Pinpoint the cell where the given text exists, returning its [x, y] midpoint coordinate. 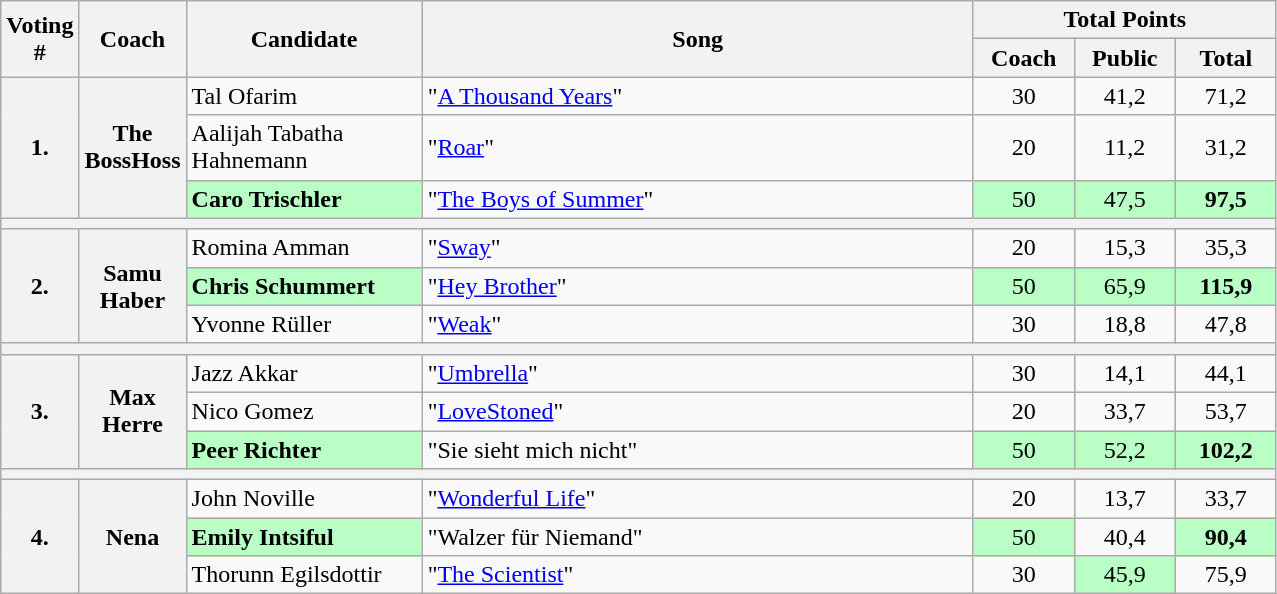
44,1 [1226, 373]
Voting # [40, 39]
14,1 [1124, 373]
Tal Ofarim [304, 96]
Candidate [304, 39]
"Roar" [698, 148]
97,5 [1226, 199]
John Noville [304, 499]
115,9 [1226, 286]
35,3 [1226, 248]
"Weak" [698, 324]
Jazz Akkar [304, 373]
4. [40, 537]
Nico Gomez [304, 411]
3. [40, 411]
Total [1226, 58]
53,7 [1226, 411]
2. [40, 286]
13,7 [1124, 499]
15,3 [1124, 248]
"The Scientist" [698, 575]
1. [40, 148]
40,4 [1124, 537]
Public [1124, 58]
"Sway" [698, 248]
102,2 [1226, 449]
75,9 [1226, 575]
Nena [132, 537]
"A Thousand Years" [698, 96]
"The Boys of Summer" [698, 199]
18,8 [1124, 324]
"LoveStoned" [698, 411]
Peer Richter [304, 449]
"Walzer für Niemand" [698, 537]
Caro Trischler [304, 199]
45,9 [1124, 575]
52,2 [1124, 449]
Yvonne Rüller [304, 324]
71,2 [1226, 96]
Song [698, 39]
Total Points [1124, 20]
47,8 [1226, 324]
"Sie sieht mich nicht" [698, 449]
Aalijah Tabatha Hahnemann [304, 148]
Thorunn Egilsdottir [304, 575]
31,2 [1226, 148]
Emily Intsiful [304, 537]
47,5 [1124, 199]
The BossHoss [132, 148]
90,4 [1226, 537]
Romina Amman [304, 248]
Chris Schummert [304, 286]
41,2 [1124, 96]
"Umbrella" [698, 373]
"Wonderful Life" [698, 499]
Max Herre [132, 411]
Samu Haber [132, 286]
65,9 [1124, 286]
11,2 [1124, 148]
"Hey Brother" [698, 286]
